For the text-containing cell, return its midpoint in (X, Y) coordinate format. 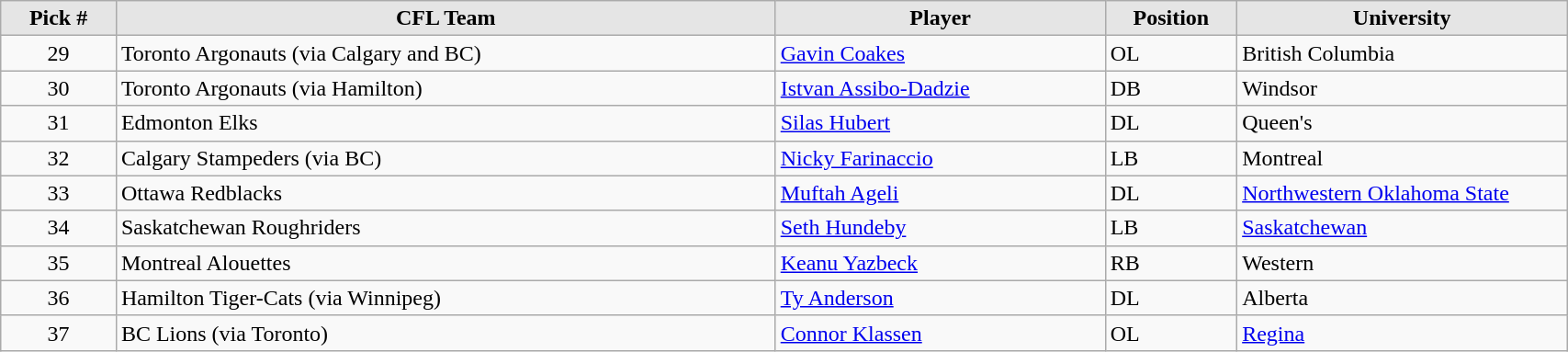
Saskatchewan (1402, 228)
33 (59, 193)
Northwestern Oklahoma State (1402, 193)
University (1402, 18)
BC Lions (via Toronto) (446, 333)
36 (59, 298)
Edmonton Elks (446, 123)
Saskatchewan Roughriders (446, 228)
Connor Klassen (941, 333)
Istvan Assibo-Dadzie (941, 88)
37 (59, 333)
Ty Anderson (941, 298)
Pick # (59, 18)
Montreal Alouettes (446, 263)
Montreal (1402, 158)
Windsor (1402, 88)
CFL Team (446, 18)
British Columbia (1402, 53)
Calgary Stampeders (via BC) (446, 158)
Toronto Argonauts (via Calgary and BC) (446, 53)
Toronto Argonauts (via Hamilton) (446, 88)
Keanu Yazbeck (941, 263)
Queen's (1402, 123)
Western (1402, 263)
32 (59, 158)
Alberta (1402, 298)
Position (1171, 18)
29 (59, 53)
DB (1171, 88)
RB (1171, 263)
Gavin Coakes (941, 53)
30 (59, 88)
Player (941, 18)
35 (59, 263)
Muftah Ageli (941, 193)
Hamilton Tiger-Cats (via Winnipeg) (446, 298)
34 (59, 228)
Ottawa Redblacks (446, 193)
Regina (1402, 333)
31 (59, 123)
Seth Hundeby (941, 228)
Nicky Farinaccio (941, 158)
Silas Hubert (941, 123)
